Detect which cell encompasses the target text, then output its [X, Y] center coordinate. 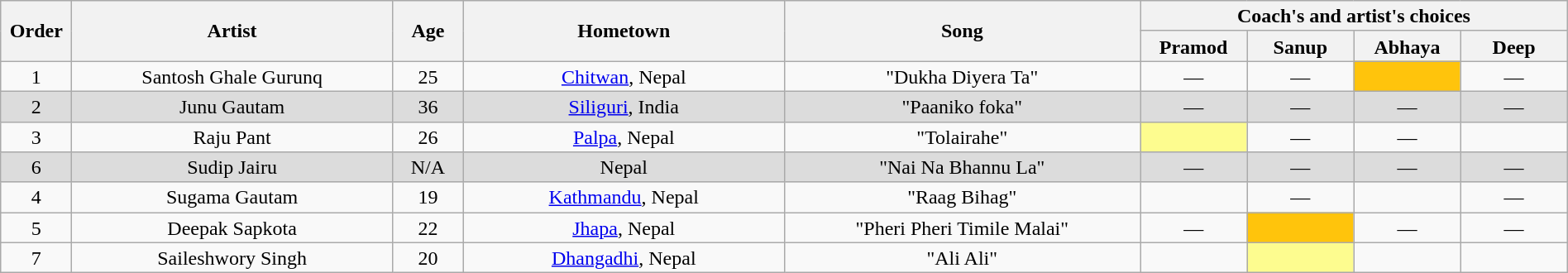
Deep [1513, 46]
20 [428, 258]
Dhangadhi, Nepal [624, 258]
Santosh Ghale Gurunq [232, 76]
Junu Gautam [232, 106]
Song [963, 31]
Raju Pant [232, 137]
Order [36, 31]
4 [36, 197]
Palpa, Nepal [624, 137]
7 [36, 258]
N/A [428, 167]
Chitwan, Nepal [624, 76]
"Nai Na Bhannu La" [963, 167]
Artist [232, 31]
1 [36, 76]
Jhapa, Nepal [624, 228]
Nepal [624, 167]
22 [428, 228]
Kathmandu, Nepal [624, 197]
25 [428, 76]
"Tolairahe" [963, 137]
"Raag Bihag" [963, 197]
3 [36, 137]
"Paaniko foka" [963, 106]
Sanup [1300, 46]
"Pheri Pheri Timile Malai" [963, 228]
Sugama Gautam [232, 197]
19 [428, 197]
Saileshwory Singh [232, 258]
Coach's and artist's choices [1355, 17]
"Ali Ali" [963, 258]
Hometown [624, 31]
2 [36, 106]
Abhaya [1408, 46]
Deepak Sapkota [232, 228]
26 [428, 137]
5 [36, 228]
"Dukha Diyera Ta" [963, 76]
Pramod [1194, 46]
36 [428, 106]
6 [36, 167]
Siliguri, India [624, 106]
Sudip Jairu [232, 167]
Age [428, 31]
